Find where the given text appears and provide that cell's center as (x, y) coordinate. 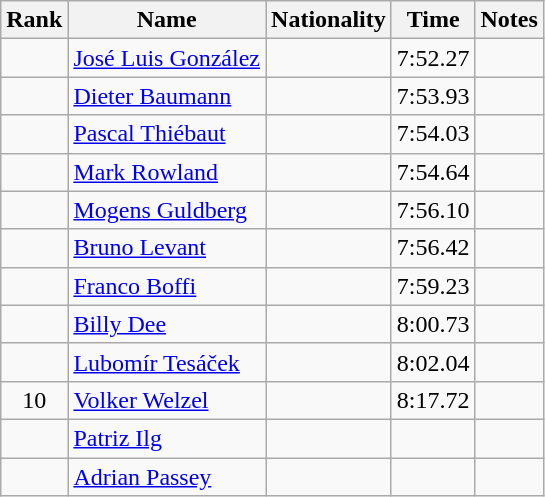
8:02.04 (433, 362)
Dieter Baumann (167, 96)
7:59.23 (433, 286)
Bruno Levant (167, 248)
7:54.03 (433, 134)
8:00.73 (433, 324)
Franco Boffi (167, 286)
Patriz Ilg (167, 438)
Mogens Guldberg (167, 210)
7:56.42 (433, 248)
10 (34, 400)
7:54.64 (433, 172)
Rank (34, 20)
Notes (509, 20)
7:56.10 (433, 210)
8:17.72 (433, 400)
Lubomír Tesáček (167, 362)
7:52.27 (433, 58)
7:53.93 (433, 96)
Nationality (329, 20)
Pascal Thiébaut (167, 134)
Billy Dee (167, 324)
Name (167, 20)
Volker Welzel (167, 400)
José Luis González (167, 58)
Mark Rowland (167, 172)
Time (433, 20)
Adrian Passey (167, 477)
